Return (X, Y) of the center of cell containing provided text 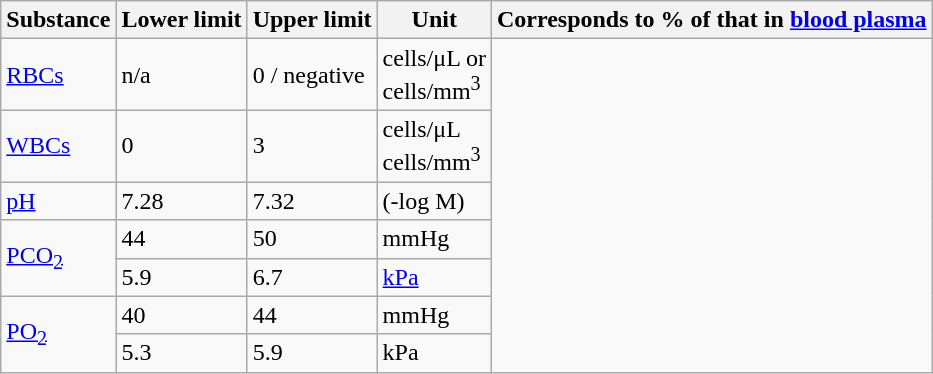
0 (182, 146)
cells/μL or cells/mm3 (434, 75)
7.32 (312, 201)
7.28 (182, 201)
6.7 (312, 277)
40 (182, 315)
n/a (182, 75)
(-log M) (434, 201)
Corresponds to % of that in blood plasma (712, 20)
Unit (434, 20)
5.3 (182, 353)
WBCs (58, 146)
RBCs (58, 75)
cells/μL cells/mm3 (434, 146)
Substance (58, 20)
50 (312, 239)
3 (312, 146)
Lower limit (182, 20)
Upper limit (312, 20)
PCO2 (58, 258)
pH (58, 201)
0 / negative (312, 75)
PO2 (58, 334)
